Extract the [X, Y] coordinate from the center of the cell holding the provided text.  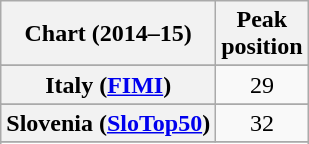
Peakposition [262, 34]
32 [262, 123]
Italy (FIMI) [108, 85]
29 [262, 85]
Slovenia (SloTop50) [108, 123]
Chart (2014–15) [108, 34]
